Extract the [X, Y] coordinate from the center of the cell holding the provided text.  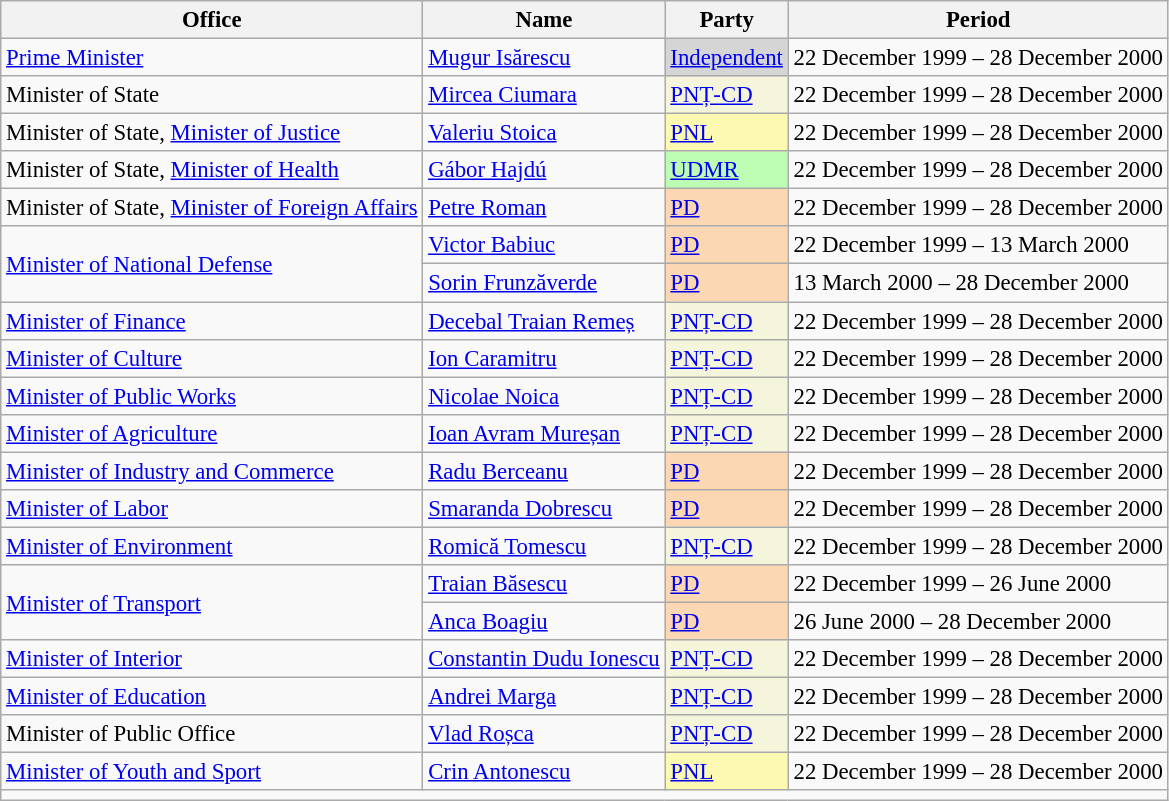
Minister of State, Minister of Justice [212, 133]
Decebal Traian Remeș [544, 321]
Minister of Youth and Sport [212, 772]
22 December 1999 – 26 June 2000 [978, 584]
Minister of Culture [212, 358]
13 March 2000 – 28 December 2000 [978, 283]
Andrei Marga [544, 697]
Minister of Agriculture [212, 433]
Ion Caramitru [544, 358]
Minister of Interior [212, 659]
Minister of Public Works [212, 396]
Anca Boagiu [544, 621]
Office [212, 20]
Prime Minister [212, 58]
Name [544, 20]
Petre Roman [544, 208]
Radu Berceanu [544, 471]
26 June 2000 – 28 December 2000 [978, 621]
Minister of National Defense [212, 264]
Nicolae Noica [544, 396]
Crin Antonescu [544, 772]
Romică Tomescu [544, 546]
Minister of State [212, 95]
Independent [726, 58]
Mugur Isărescu [544, 58]
Gábor Hajdú [544, 170]
Ioan Avram Mureșan [544, 433]
Minister of State, Minister of Health [212, 170]
Minister of State, Minister of Foreign Affairs [212, 208]
Constantin Dudu Ionescu [544, 659]
Sorin Frunzăverde [544, 283]
Valeriu Stoica [544, 133]
Minister of Environment [212, 546]
Traian Băsescu [544, 584]
Minister of Public Office [212, 734]
22 December 1999 – 13 March 2000 [978, 245]
Minister of Finance [212, 321]
Vlad Roșca [544, 734]
Minister of Education [212, 697]
Victor Babiuc [544, 245]
Party [726, 20]
Smaranda Dobrescu [544, 509]
Mircea Ciumara [544, 95]
Period [978, 20]
Minister of Transport [212, 602]
UDMR [726, 170]
Minister of Labor [212, 509]
Minister of Industry and Commerce [212, 471]
